Detect which cell encompasses the target text, then output its (X, Y) center coordinate. 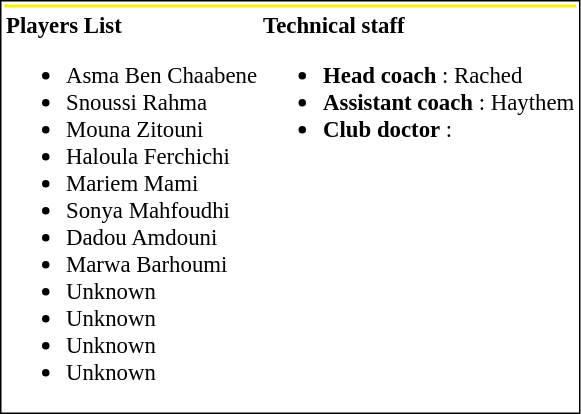
Technical staffHead coach : RachedAssistant coach : HaythemClub doctor : (419, 210)
